Find where the given text appears and provide that cell's center as (x, y) coordinate. 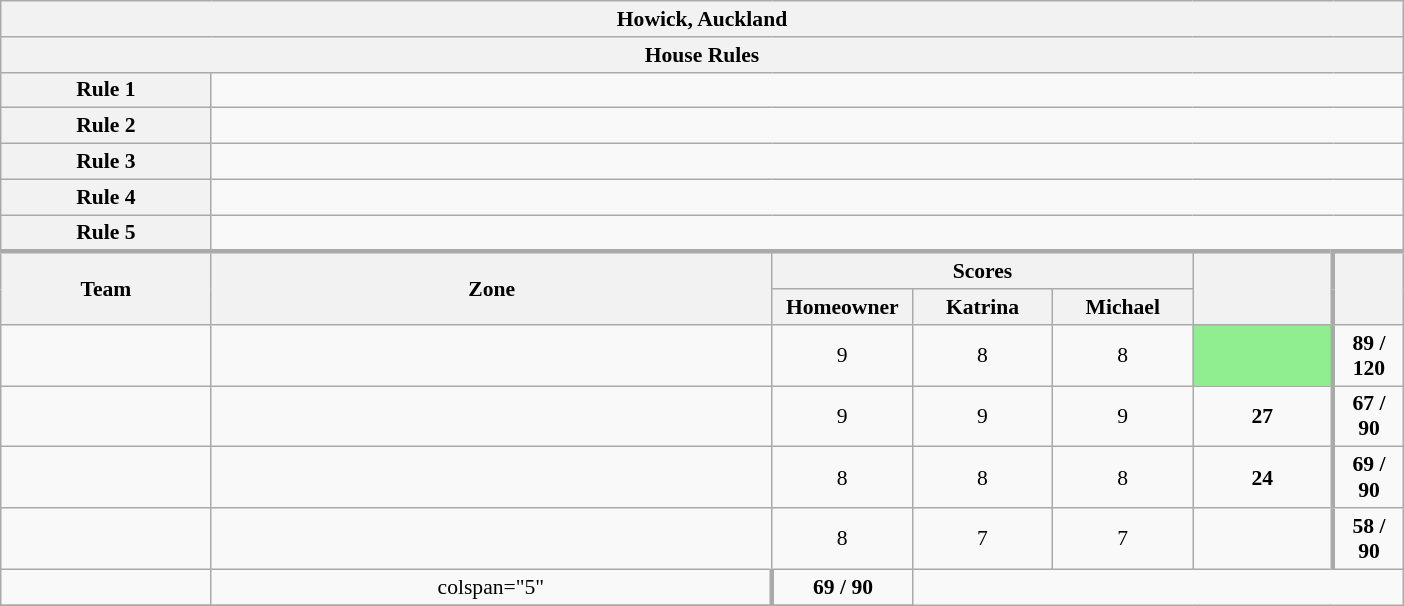
24 (1263, 478)
Rule 2 (106, 126)
27 (1263, 416)
89 / 120 (1368, 356)
Rule 4 (106, 197)
Katrina (982, 307)
Rule 5 (106, 234)
Michael (1123, 307)
Zone (492, 288)
67 / 90 (1368, 416)
Team (106, 288)
Rule 3 (106, 162)
Homeowner (842, 307)
Rule 1 (106, 90)
Scores (982, 270)
Howick, Auckland (702, 19)
colspan="5" (492, 587)
House Rules (702, 55)
58 / 90 (1368, 538)
